For the text-containing cell, return its midpoint in [X, Y] coordinate format. 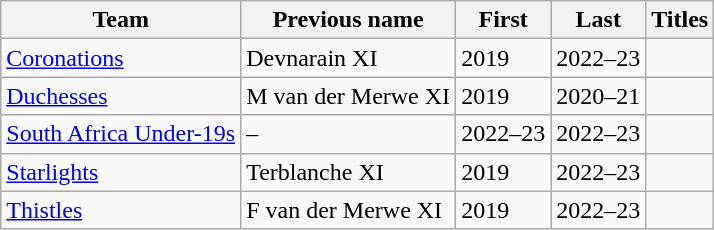
South Africa Under-19s [121, 134]
Terblanche XI [348, 172]
Titles [680, 20]
Previous name [348, 20]
Team [121, 20]
2020–21 [598, 96]
Coronations [121, 58]
– [348, 134]
Thistles [121, 210]
Devnarain XI [348, 58]
Starlights [121, 172]
M van der Merwe XI [348, 96]
First [504, 20]
F van der Merwe XI [348, 210]
Duchesses [121, 96]
Last [598, 20]
